Return (x, y) of the center of cell containing provided text 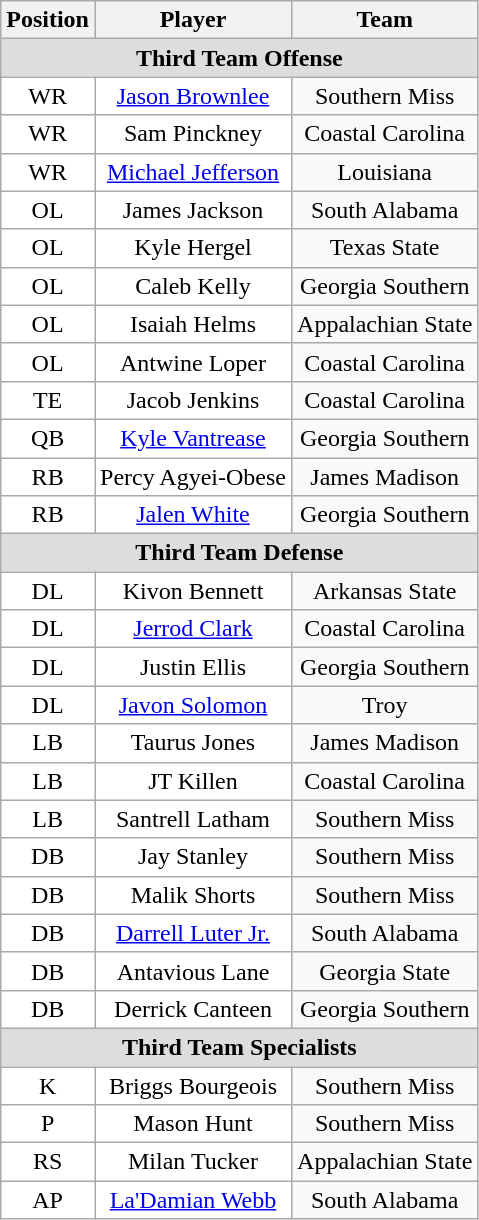
Antwine Loper (192, 362)
Team (385, 20)
Milan Tucker (192, 1162)
QB (48, 438)
Third Team Offense (240, 58)
Player (192, 20)
Derrick Canteen (192, 1009)
Javon Solomon (192, 705)
Santrell Latham (192, 819)
Texas State (385, 248)
JT Killen (192, 781)
Darrell Luter Jr. (192, 933)
Mason Hunt (192, 1124)
Georgia State (385, 971)
Justin Ellis (192, 667)
Taurus Jones (192, 743)
Third Team Specialists (240, 1047)
Caleb Kelly (192, 286)
Arkansas State (385, 591)
Kivon Bennett (192, 591)
TE (48, 400)
Sam Pinckney (192, 134)
Troy (385, 705)
Jerrod Clark (192, 629)
K (48, 1085)
Isaiah Helms (192, 324)
Louisiana (385, 172)
Position (48, 20)
Kyle Vantrease (192, 438)
Jalen White (192, 515)
Malik Shorts (192, 895)
Kyle Hergel (192, 248)
Briggs Bourgeois (192, 1085)
James Jackson (192, 210)
Michael Jefferson (192, 172)
Percy Agyei-Obese (192, 477)
Jay Stanley (192, 857)
Jason Brownlee (192, 96)
Antavious Lane (192, 971)
AP (48, 1200)
La'Damian Webb (192, 1200)
Jacob Jenkins (192, 400)
RS (48, 1162)
P (48, 1124)
Third Team Defense (240, 553)
